Capture the cell that displays the provided text and extract its (X, Y) central coordinate. 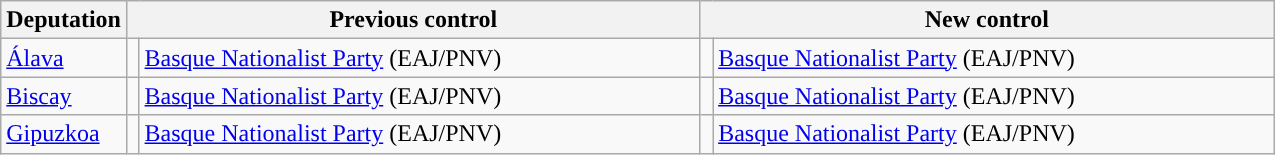
Álava (64, 58)
New control (987, 20)
Deputation (64, 20)
Gipuzkoa (64, 134)
Previous control (413, 20)
Biscay (64, 96)
